Search for the cell housing the specified text and yield its [X, Y] center coordinate. 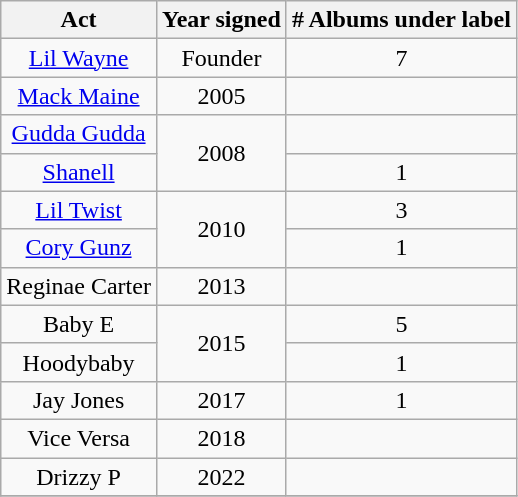
7 [401, 58]
Drizzy P [79, 477]
Cory Gunz [79, 248]
Shanell [79, 172]
Gudda Gudda [79, 134]
Lil Wayne [79, 58]
5 [401, 324]
# Albums under label [401, 20]
Vice Versa [79, 438]
Act [79, 20]
2017 [221, 400]
2015 [221, 343]
2005 [221, 96]
3 [401, 210]
2022 [221, 477]
Year signed [221, 20]
2013 [221, 286]
Reginae Carter [79, 286]
Founder [221, 58]
Jay Jones [79, 400]
Baby E [79, 324]
Lil Twist [79, 210]
2008 [221, 153]
Mack Maine [79, 96]
2018 [221, 438]
Hoodybaby [79, 362]
2010 [221, 229]
